Return the [x, y] coordinate for the center point of the cell that contains the specified text.  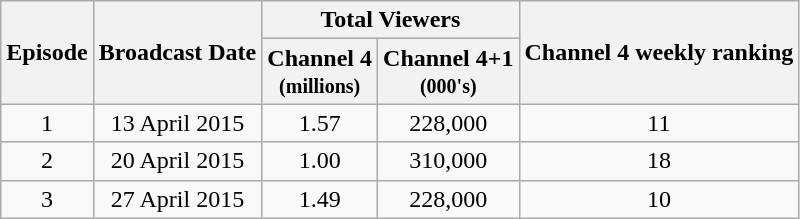
3 [47, 199]
Episode [47, 52]
11 [659, 123]
Total Viewers [390, 20]
Channel 4+1(000's) [448, 72]
Channel 4 weekly ranking [659, 52]
1 [47, 123]
310,000 [448, 161]
1.49 [320, 199]
1.00 [320, 161]
Channel 4(millions) [320, 72]
2 [47, 161]
10 [659, 199]
1.57 [320, 123]
27 April 2015 [178, 199]
Broadcast Date [178, 52]
18 [659, 161]
20 April 2015 [178, 161]
13 April 2015 [178, 123]
